Extract the (X, Y) coordinate from the center of the cell holding the provided text.  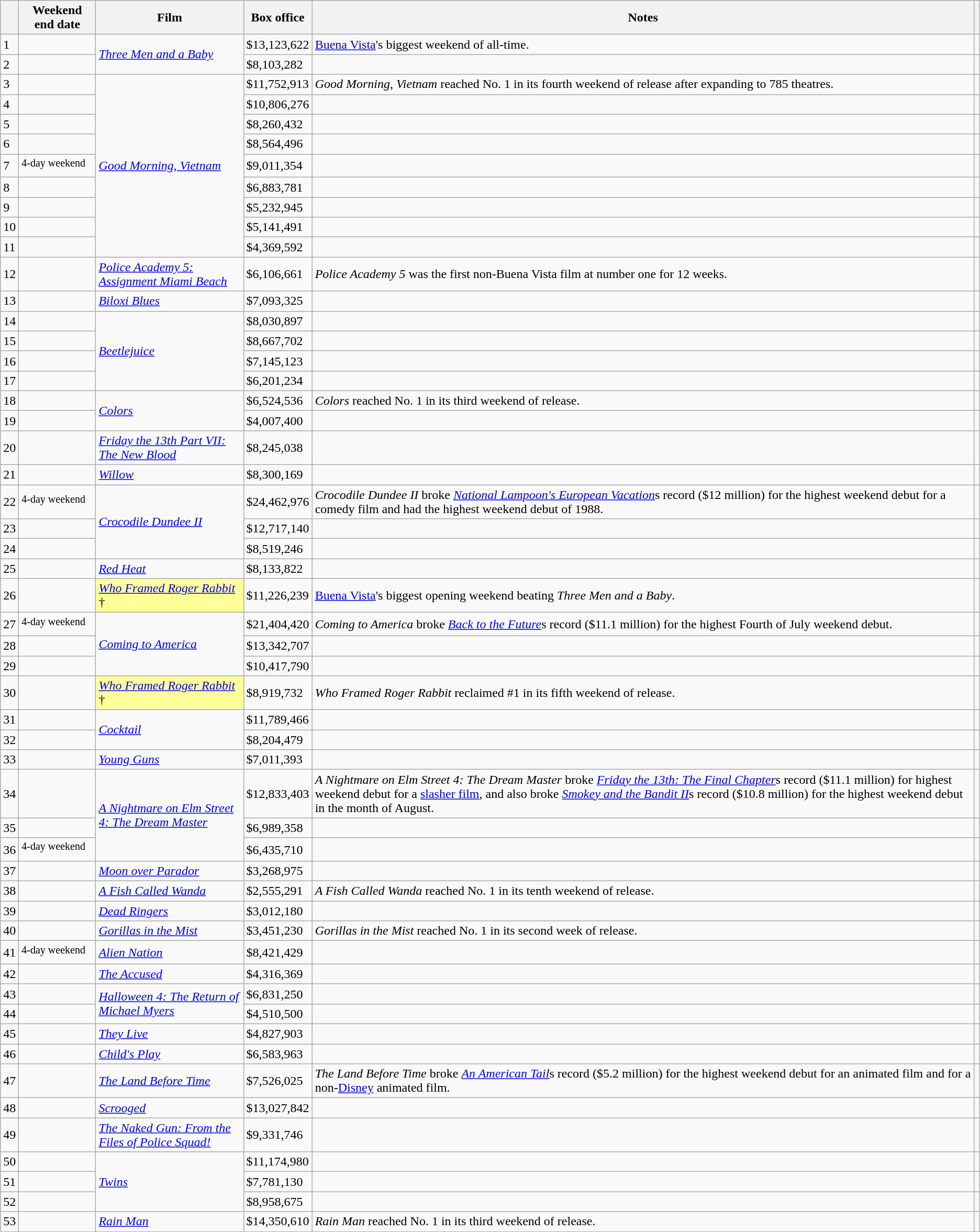
$4,369,592 (277, 247)
$7,011,393 (277, 760)
The Accused (170, 974)
38 (9, 891)
$9,331,746 (277, 1135)
Who Framed Roger Rabbit reclaimed #1 in its fifth weekend of release. (643, 693)
46 (9, 1054)
$8,133,822 (277, 569)
$11,789,466 (277, 720)
34 (9, 794)
40 (9, 931)
45 (9, 1034)
A Nightmare on Elm Street 4: The Dream Master (170, 816)
$12,717,140 (277, 529)
$6,831,250 (277, 994)
1 (9, 45)
49 (9, 1135)
3 (9, 84)
41 (9, 953)
$6,435,710 (277, 849)
$9,011,354 (277, 165)
17 (9, 381)
52 (9, 1202)
12 (9, 274)
19 (9, 420)
15 (9, 341)
Coming to America broke Back to the Futures record ($11.1 million) for the highest Fourth of July weekend debut. (643, 624)
14 (9, 321)
8 (9, 187)
$4,316,369 (277, 974)
$8,245,038 (277, 447)
Gorillas in the Mist (170, 931)
$8,919,732 (277, 693)
$6,106,661 (277, 274)
A Fish Called Wanda reached No. 1 in its tenth weekend of release. (643, 891)
Friday the 13th Part VII: The New Blood (170, 447)
$7,145,123 (277, 361)
$21,404,420 (277, 624)
$5,141,491 (277, 227)
$8,421,429 (277, 953)
Moon over Parador (170, 871)
$7,093,325 (277, 301)
35 (9, 828)
The Naked Gun: From the Files of Police Squad! (170, 1135)
$7,781,130 (277, 1182)
$6,524,536 (277, 401)
Buena Vista's biggest opening weekend beating Three Men and a Baby. (643, 596)
$11,752,913 (277, 84)
51 (9, 1182)
Child's Play (170, 1054)
10 (9, 227)
Good Morning, Vietnam reached No. 1 in its fourth weekend of release after expanding to 785 theatres. (643, 84)
26 (9, 596)
$6,583,963 (277, 1054)
Police Academy 5 was the first non-Buena Vista film at number one for 12 weeks. (643, 274)
$8,204,479 (277, 740)
Film (170, 18)
Three Men and a Baby (170, 54)
43 (9, 994)
47 (9, 1081)
$14,350,610 (277, 1222)
$13,123,622 (277, 45)
7 (9, 165)
$6,883,781 (277, 187)
$6,201,234 (277, 381)
$4,510,500 (277, 1014)
$6,989,358 (277, 828)
$8,260,432 (277, 124)
27 (9, 624)
$24,462,976 (277, 502)
Biloxi Blues (170, 301)
9 (9, 207)
Notes (643, 18)
$8,519,246 (277, 549)
Police Academy 5: Assignment Miami Beach (170, 274)
11 (9, 247)
44 (9, 1014)
32 (9, 740)
$2,555,291 (277, 891)
18 (9, 401)
$3,451,230 (277, 931)
$8,103,282 (277, 64)
23 (9, 529)
6 (9, 144)
Alien Nation (170, 953)
Rain Man reached No. 1 in its third weekend of release. (643, 1222)
48 (9, 1108)
$5,232,945 (277, 207)
Dead Ringers (170, 911)
33 (9, 760)
Cocktail (170, 730)
$10,417,790 (277, 666)
Colors reached No. 1 in its third weekend of release. (643, 401)
Young Guns (170, 760)
The Land Before Time (170, 1081)
Gorillas in the Mist reached No. 1 in its second week of release. (643, 931)
$4,827,903 (277, 1034)
They Live (170, 1034)
Halloween 4: The Return of Michael Myers (170, 1004)
Twins (170, 1182)
50 (9, 1162)
$11,174,980 (277, 1162)
Good Morning, Vietnam (170, 165)
31 (9, 720)
$8,564,496 (277, 144)
$4,007,400 (277, 420)
5 (9, 124)
Buena Vista's biggest weekend of all-time. (643, 45)
$8,300,169 (277, 475)
20 (9, 447)
42 (9, 974)
Beetlejuice (170, 351)
$13,027,842 (277, 1108)
16 (9, 361)
28 (9, 646)
$12,833,403 (277, 794)
A Fish Called Wanda (170, 891)
36 (9, 849)
$11,226,239 (277, 596)
$8,030,897 (277, 321)
22 (9, 502)
13 (9, 301)
39 (9, 911)
21 (9, 475)
Coming to America (170, 644)
Scrooged (170, 1108)
$3,012,180 (277, 911)
$13,342,707 (277, 646)
4 (9, 104)
Rain Man (170, 1222)
Willow (170, 475)
$10,806,276 (277, 104)
$8,958,675 (277, 1202)
$8,667,702 (277, 341)
29 (9, 666)
30 (9, 693)
Crocodile Dundee II (170, 521)
Box office (277, 18)
Red Heat (170, 569)
53 (9, 1222)
$7,526,025 (277, 1081)
25 (9, 569)
Weekend end date (58, 18)
37 (9, 871)
2 (9, 64)
24 (9, 549)
$3,268,975 (277, 871)
Colors (170, 410)
